Return (X, Y) of the center of cell containing provided text 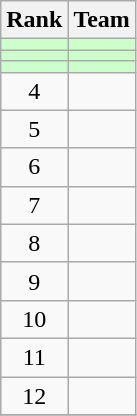
Rank (34, 20)
6 (34, 167)
12 (34, 395)
5 (34, 129)
8 (34, 243)
Team (102, 20)
9 (34, 281)
4 (34, 91)
11 (34, 357)
7 (34, 205)
10 (34, 319)
